Return (x, y) of the center of cell containing provided text 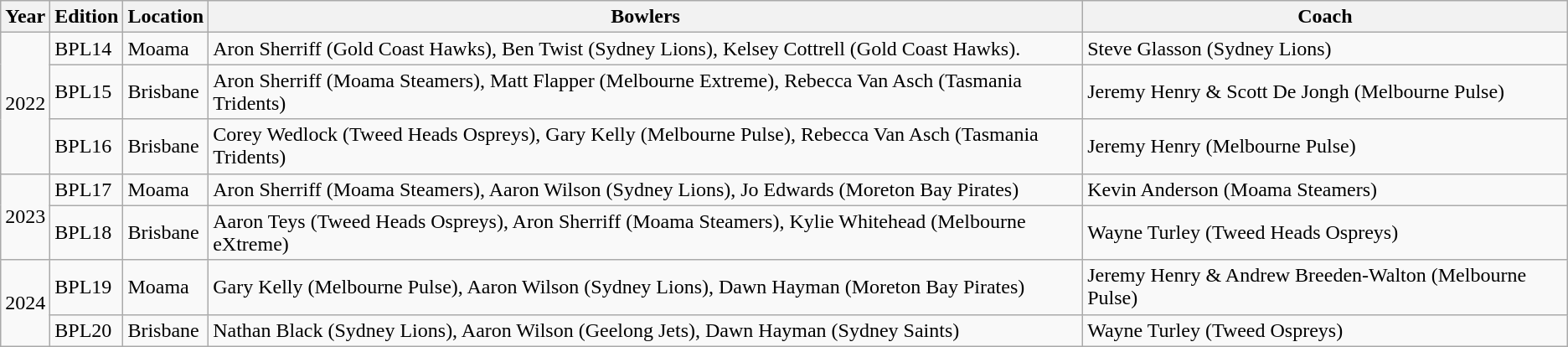
Wayne Turley (Tweed Heads Ospreys) (1325, 233)
2023 (25, 216)
2022 (25, 103)
BPL15 (87, 92)
Bowlers (646, 17)
Aron Sherriff (Moama Steamers), Matt Flapper (Melbourne Extreme), Rebecca Van Asch (Tasmania Tridents) (646, 92)
Jeremy Henry & Andrew Breeden-Walton (Melbourne Pulse) (1325, 287)
2024 (25, 303)
Year (25, 17)
Steve Glasson (Sydney Lions) (1325, 49)
Jeremy Henry (Melbourne Pulse) (1325, 146)
BPL20 (87, 330)
Corey Wedlock (Tweed Heads Ospreys), Gary Kelly (Melbourne Pulse), Rebecca Van Asch (Tasmania Tridents) (646, 146)
Gary Kelly (Melbourne Pulse), Aaron Wilson (Sydney Lions), Dawn Hayman (Moreton Bay Pirates) (646, 287)
Kevin Anderson (Moama Steamers) (1325, 189)
Coach (1325, 17)
BPL16 (87, 146)
Aron Sherriff (Moama Steamers), Aaron Wilson (Sydney Lions), Jo Edwards (Moreton Bay Pirates) (646, 189)
Nathan Black (Sydney Lions), Aaron Wilson (Geelong Jets), Dawn Hayman (Sydney Saints) (646, 330)
BPL17 (87, 189)
Location (166, 17)
BPL18 (87, 233)
BPL14 (87, 49)
Jeremy Henry & Scott De Jongh (Melbourne Pulse) (1325, 92)
BPL19 (87, 287)
Edition (87, 17)
Aaron Teys (Tweed Heads Ospreys), Aron Sherriff (Moama Steamers), Kylie Whitehead (Melbourne eXtreme) (646, 233)
Aron Sherriff (Gold Coast Hawks), Ben Twist (Sydney Lions), Kelsey Cottrell (Gold Coast Hawks). (646, 49)
Wayne Turley (Tweed Ospreys) (1325, 330)
